Capture the cell that displays the provided text and extract its [x, y] central coordinate. 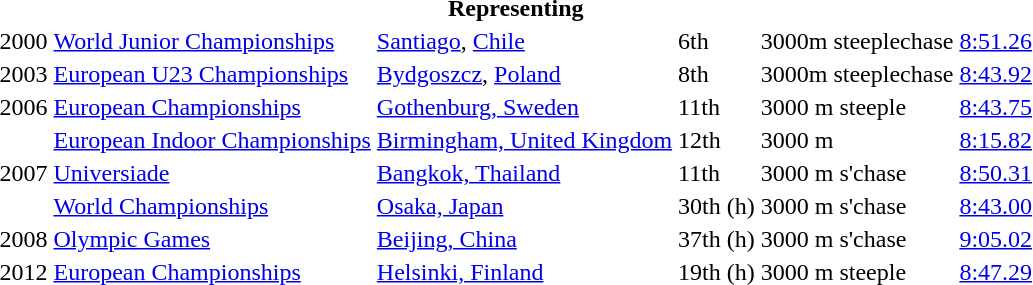
Beijing, China [524, 239]
European Championships [212, 107]
Universiade [212, 173]
3000 m steeple [857, 107]
European Indoor Championships [212, 140]
European U23 Championships [212, 74]
World Championships [212, 206]
Gothenburg, Sweden [524, 107]
World Junior Championships [212, 41]
3000 m [857, 140]
Bangkok, Thailand [524, 173]
Osaka, Japan [524, 206]
Santiago, Chile [524, 41]
6th [717, 41]
Birmingham, United Kingdom [524, 140]
Olympic Games [212, 239]
Bydgoszcz, Poland [524, 74]
8th [717, 74]
37th (h) [717, 239]
12th [717, 140]
30th (h) [717, 206]
